Determine the [X, Y] coordinate at the center of the cell enclosing the given text.  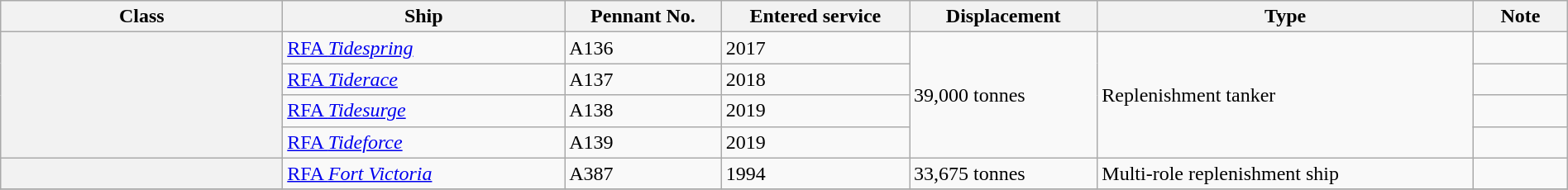
A136 [643, 48]
A387 [643, 173]
Entered service [815, 17]
Pennant No. [643, 17]
A139 [643, 142]
Replenishment tanker [1285, 95]
Displacement [1004, 17]
Ship [423, 17]
Multi-role replenishment ship [1285, 173]
A137 [643, 79]
Type [1285, 17]
RFA Tideforce [423, 142]
RFA Tiderace [423, 79]
2018 [815, 79]
39,000 tonnes [1004, 95]
33,675 tonnes [1004, 173]
RFA Tidespring [423, 48]
A138 [643, 111]
2017 [815, 48]
Class [142, 17]
RFA Tidesurge [423, 111]
1994 [815, 173]
Note [1521, 17]
RFA Fort Victoria [423, 173]
